Locate the cell with the specified text and output its (x, y) center coordinate. 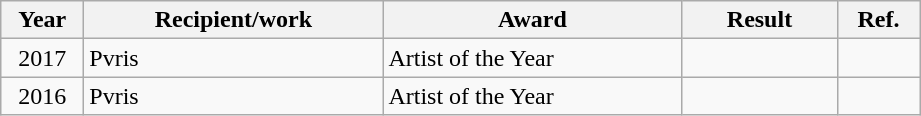
Year (42, 20)
2017 (42, 58)
Ref. (878, 20)
Recipient/work (234, 20)
Award (532, 20)
2016 (42, 96)
Result (760, 20)
